Find where the given text appears and provide that cell's center as (X, Y) coordinate. 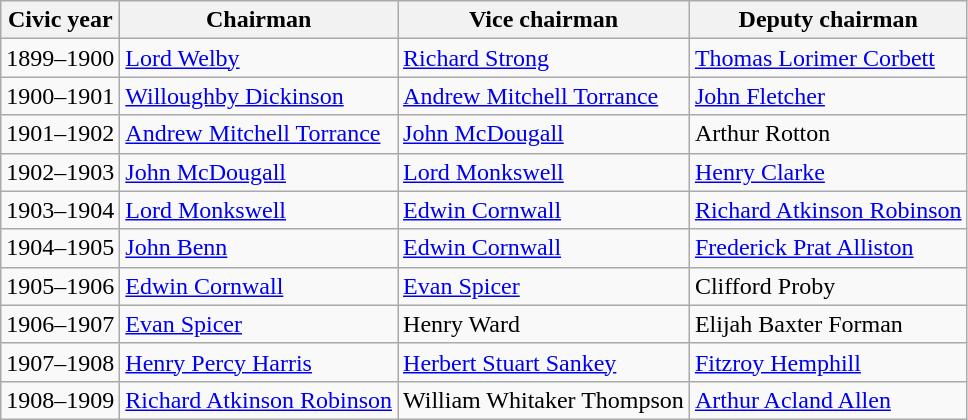
Civic year (60, 20)
Elijah Baxter Forman (828, 324)
1900–1901 (60, 96)
1906–1907 (60, 324)
Thomas Lorimer Corbett (828, 58)
Lord Welby (259, 58)
Arthur Acland Allen (828, 400)
1907–1908 (60, 362)
1908–1909 (60, 400)
Chairman (259, 20)
Henry Clarke (828, 172)
Henry Percy Harris (259, 362)
Frederick Prat Alliston (828, 248)
Henry Ward (544, 324)
Clifford Proby (828, 286)
Deputy chairman (828, 20)
1905–1906 (60, 286)
1901–1902 (60, 134)
Willoughby Dickinson (259, 96)
Herbert Stuart Sankey (544, 362)
Vice chairman (544, 20)
1899–1900 (60, 58)
1902–1903 (60, 172)
John Benn (259, 248)
John Fletcher (828, 96)
Arthur Rotton (828, 134)
William Whitaker Thompson (544, 400)
Fitzroy Hemphill (828, 362)
Richard Strong (544, 58)
1904–1905 (60, 248)
1903–1904 (60, 210)
